For the text-containing cell, return its midpoint in [X, Y] coordinate format. 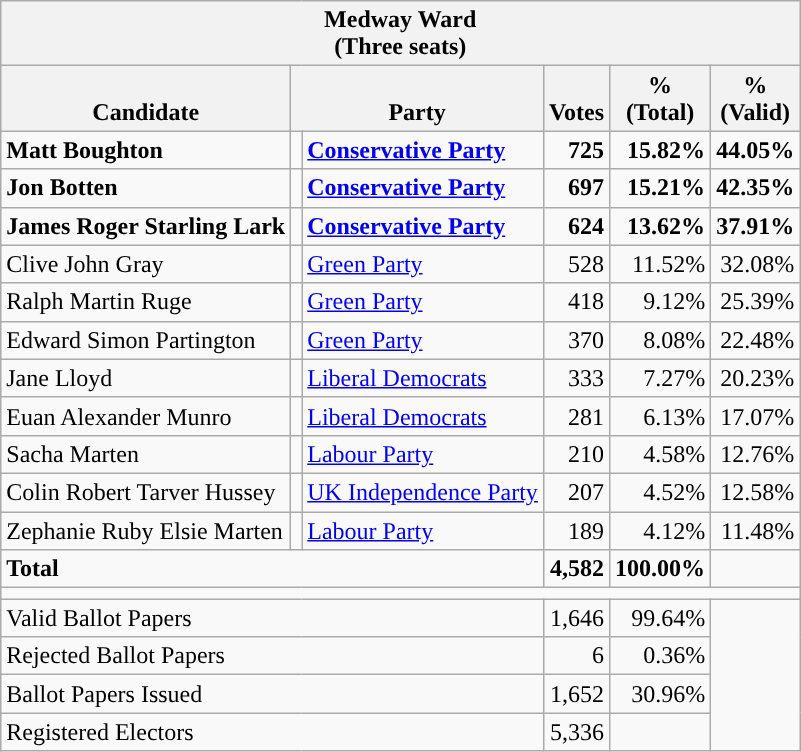
189 [576, 531]
1,646 [576, 618]
Jane Lloyd [146, 378]
15.82% [660, 150]
528 [576, 264]
12.76% [756, 454]
%(Total) [660, 98]
Registered Electors [272, 732]
207 [576, 492]
Clive John Gray [146, 264]
1,652 [576, 694]
32.08% [756, 264]
25.39% [756, 302]
30.96% [660, 694]
9.12% [660, 302]
7.27% [660, 378]
42.35% [756, 188]
6.13% [660, 416]
418 [576, 302]
11.52% [660, 264]
15.21% [660, 188]
Jon Botten [146, 188]
624 [576, 226]
22.48% [756, 340]
37.91% [756, 226]
Zephanie Ruby Elsie Marten [146, 531]
4.58% [660, 454]
725 [576, 150]
Euan Alexander Munro [146, 416]
%(Valid) [756, 98]
12.58% [756, 492]
Matt Boughton [146, 150]
Ballot Papers Issued [272, 694]
4,582 [576, 569]
James Roger Starling Lark [146, 226]
Candidate [146, 98]
8.08% [660, 340]
5,336 [576, 732]
4.12% [660, 531]
210 [576, 454]
Votes [576, 98]
Ralph Martin Ruge [146, 302]
Party [418, 98]
Valid Ballot Papers [272, 618]
17.07% [756, 416]
333 [576, 378]
Colin Robert Tarver Hussey [146, 492]
100.00% [660, 569]
0.36% [660, 656]
Total [272, 569]
370 [576, 340]
4.52% [660, 492]
20.23% [756, 378]
99.64% [660, 618]
Rejected Ballot Papers [272, 656]
Medway Ward(Three seats) [400, 34]
6 [576, 656]
Sacha Marten [146, 454]
281 [576, 416]
11.48% [756, 531]
Edward Simon Partington [146, 340]
44.05% [756, 150]
13.62% [660, 226]
697 [576, 188]
UK Independence Party [423, 492]
